From the cell containing the given text, extract its center point as (x, y) coordinate. 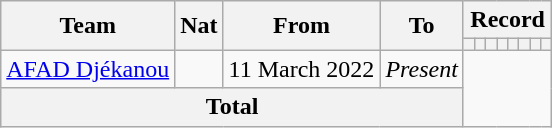
Present (422, 69)
11 March 2022 (302, 69)
Team (88, 26)
Total (232, 107)
Nat (199, 26)
AFAD Djékanou (88, 69)
To (422, 26)
Record (507, 20)
From (302, 26)
